Search for the cell housing the specified text and yield its [X, Y] center coordinate. 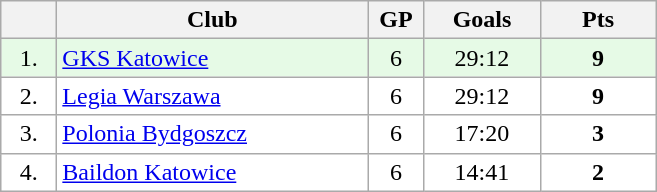
1. [29, 58]
14:41 [482, 172]
4. [29, 172]
2 [598, 172]
Baildon Katowice [212, 172]
Goals [482, 20]
Polonia Bydgoszcz [212, 134]
3. [29, 134]
3 [598, 134]
17:20 [482, 134]
Pts [598, 20]
GP [396, 20]
Club [212, 20]
GKS Katowice [212, 58]
2. [29, 96]
Legia Warszawa [212, 96]
